Capture the cell that displays the provided text and extract its [x, y] central coordinate. 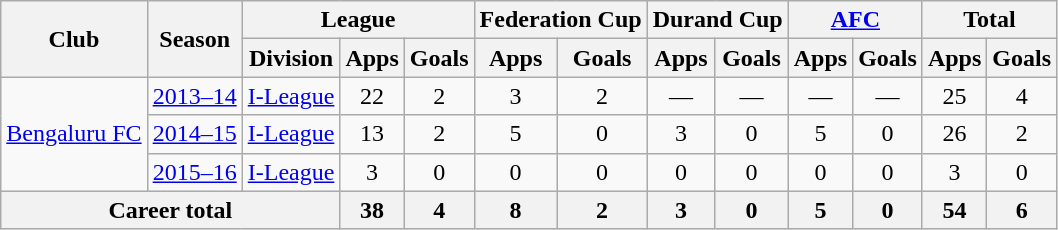
26 [954, 134]
38 [372, 210]
Bengaluru FC [74, 134]
22 [372, 96]
Season [194, 39]
2014–15 [194, 134]
8 [516, 210]
AFC [855, 20]
25 [954, 96]
13 [372, 134]
Durand Cup [718, 20]
League [358, 20]
Total [989, 20]
Career total [170, 210]
6 [1022, 210]
Division [291, 58]
54 [954, 210]
Federation Cup [560, 20]
Club [74, 39]
2015–16 [194, 172]
2013–14 [194, 96]
